Return the (X, Y) coordinate for the center point of the cell that contains the specified text.  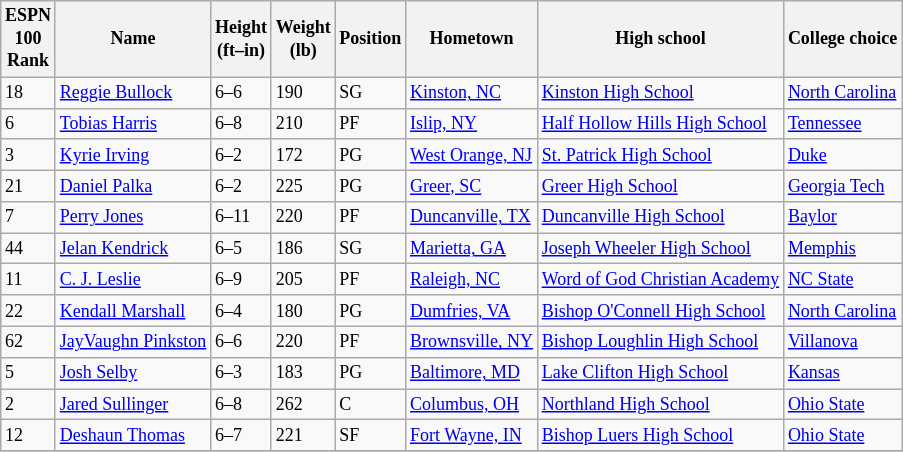
Hometown (472, 39)
Height(ft–in) (242, 39)
JayVaughn Pinkston (132, 342)
Word of God Christian Academy (660, 280)
Dumfries, VA (472, 310)
Joseph Wheeler High School (660, 248)
Name (132, 39)
18 (28, 92)
College choice (843, 39)
5 (28, 372)
Kansas (843, 372)
3 (28, 154)
180 (303, 310)
Bishop Loughlin High School (660, 342)
Lake Clifton High School (660, 372)
St. Patrick High School (660, 154)
7 (28, 218)
6–7 (242, 436)
Jared Sullinger (132, 404)
Perry Jones (132, 218)
NC State (843, 280)
Islip, NY (472, 124)
22 (28, 310)
Tennessee (843, 124)
262 (303, 404)
62 (28, 342)
Tobias Harris (132, 124)
Greer High School (660, 186)
6–3 (242, 372)
Duncanville, TX (472, 218)
Bishop O'Connell High School (660, 310)
C (370, 404)
221 (303, 436)
Villanova (843, 342)
44 (28, 248)
High school (660, 39)
6–5 (242, 248)
Jelan Kendrick (132, 248)
Duke (843, 154)
Half Hollow Hills High School (660, 124)
Northland High School (660, 404)
6–11 (242, 218)
Greer, SC (472, 186)
Raleigh, NC (472, 280)
6–4 (242, 310)
2 (28, 404)
6–9 (242, 280)
21 (28, 186)
Kyrie Irving (132, 154)
Brownsville, NY (472, 342)
Position (370, 39)
Baylor (843, 218)
205 (303, 280)
Reggie Bullock (132, 92)
183 (303, 372)
Memphis (843, 248)
Baltimore, MD (472, 372)
225 (303, 186)
Josh Selby (132, 372)
Kendall Marshall (132, 310)
Fort Wayne, IN (472, 436)
C. J. Leslie (132, 280)
Duncanville High School (660, 218)
Kinston, NC (472, 92)
12 (28, 436)
Kinston High School (660, 92)
186 (303, 248)
210 (303, 124)
Weight(lb) (303, 39)
Deshaun Thomas (132, 436)
Bishop Luers High School (660, 436)
190 (303, 92)
6 (28, 124)
Daniel Palka (132, 186)
Columbus, OH (472, 404)
172 (303, 154)
SF (370, 436)
West Orange, NJ (472, 154)
Georgia Tech (843, 186)
11 (28, 280)
ESPN 100 Rank (28, 39)
Marietta, GA (472, 248)
